Identify which cell holds the provided text, then report its (X, Y) central coordinate. 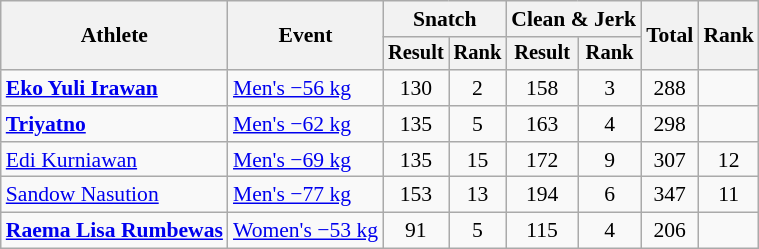
194 (542, 195)
Snatch (444, 19)
Men's −77 kg (306, 195)
115 (542, 231)
6 (610, 195)
9 (610, 160)
Men's −56 kg (306, 88)
130 (416, 88)
Men's −69 kg (306, 160)
206 (670, 231)
15 (478, 160)
Eko Yuli Irawan (114, 88)
Clean & Jerk (574, 19)
Triyatno (114, 124)
13 (478, 195)
347 (670, 195)
298 (670, 124)
12 (728, 160)
163 (542, 124)
Total (670, 36)
Women's −53 kg (306, 231)
Edi Kurniawan (114, 160)
172 (542, 160)
2 (478, 88)
158 (542, 88)
Men's −62 kg (306, 124)
11 (728, 195)
Raema Lisa Rumbewas (114, 231)
288 (670, 88)
Event (306, 36)
153 (416, 195)
307 (670, 160)
Athlete (114, 36)
91 (416, 231)
Sandow Nasution (114, 195)
3 (610, 88)
